Scan for the cell matching the given text and deliver its [x, y] coordinate at center. 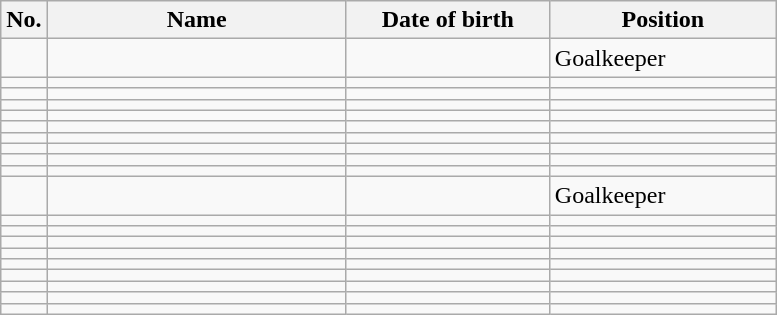
No. [24, 20]
Name [196, 20]
Position [662, 20]
Date of birth [448, 20]
